From the cell containing the given text, extract its center point as [x, y] coordinate. 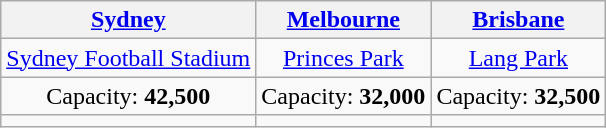
Lang Park [518, 58]
Brisbane [518, 20]
Melbourne [344, 20]
Sydney Football Stadium [128, 58]
Capacity: 42,500 [128, 96]
Princes Park [344, 58]
Sydney [128, 20]
Capacity: 32,000 [344, 96]
Capacity: 32,500 [518, 96]
